Provide the (x, y) coordinate of the cell's center where the given text is located.  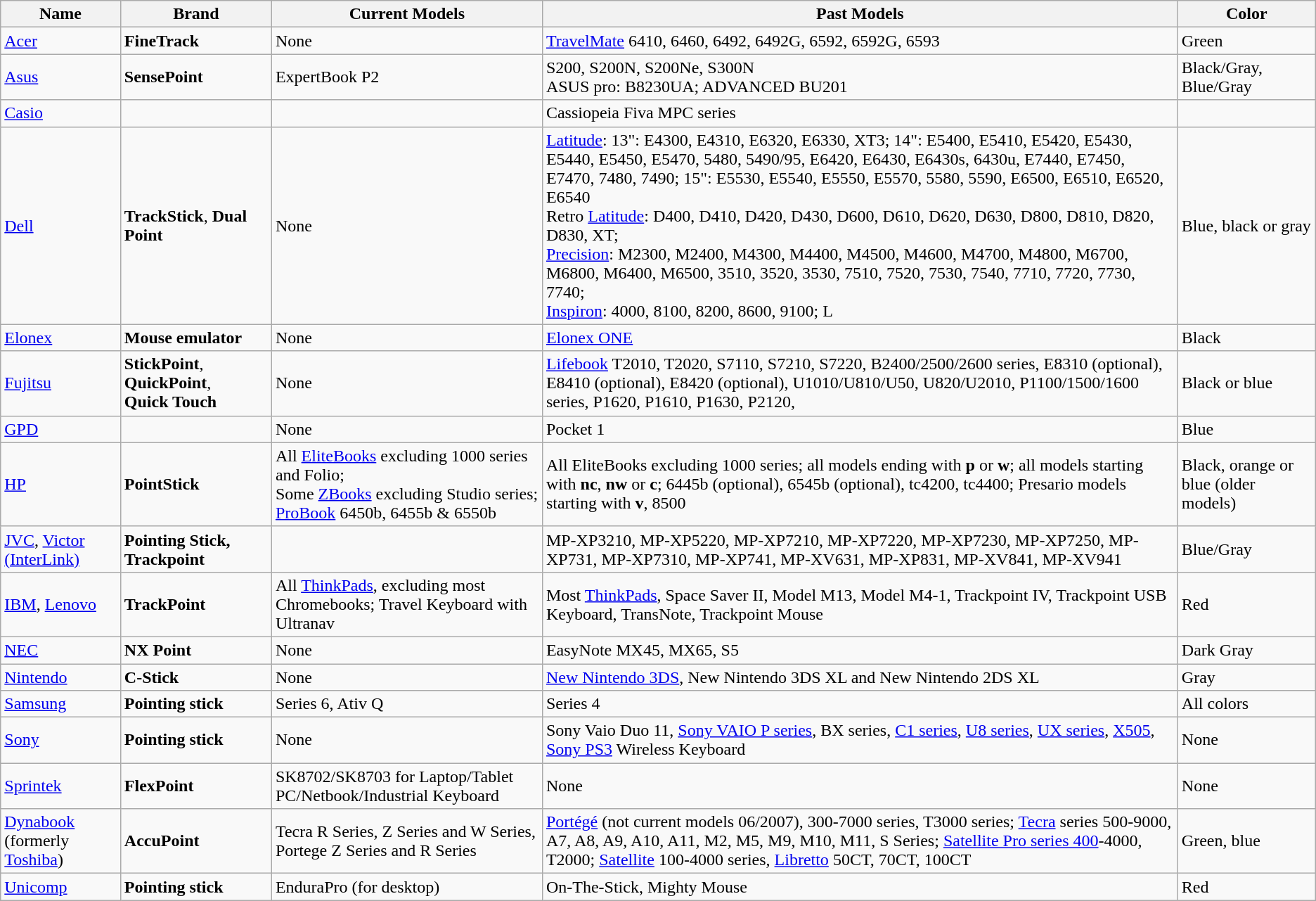
StickPoint, QuickPoint, Quick Touch (195, 383)
All ThinkPads, excluding most Chromebooks; Travel Keyboard with Ultranav (406, 604)
Past Models (860, 14)
All colors (1246, 704)
Pocket 1 (860, 429)
Elonex (60, 338)
Series 4 (860, 704)
ExpertBook P2 (406, 77)
Tecra R Series, Z Series and W Series, Portege Z Series and R Series (406, 841)
Unicomp (60, 887)
Dark Gray (1246, 650)
On-The-Stick, Mighty Mouse (860, 887)
Sony (60, 740)
EasyNote MX45, MX65, S5 (860, 650)
TrackPoint (195, 604)
GPD (60, 429)
Black (1246, 338)
Green, blue (1246, 841)
FineTrack (195, 41)
MP-XP3210, MP-XP5220, MP-XP7210, MP-XP7220, MP-XP7230, MP-XP7250, MP-XP731, MP-XP7310, MP-XP741, MP-XV631, MP-XP831, MP-XV841, MP-XV941 (860, 549)
Black, orange or blue (older models) (1246, 484)
SK8702/SK8703 for Laptop/Tablet PC/Netbook/Industrial Keyboard (406, 786)
AccuPoint (195, 841)
Samsung (60, 704)
TrackStick, Dual Point (195, 225)
Mouse emulator (195, 338)
Color (1246, 14)
TravelMate 6410, 6460, 6492, 6492G, 6592, 6592G, 6593 (860, 41)
Casio (60, 113)
Green (1246, 41)
Pointing Stick, Trackpoint (195, 549)
Most ThinkPads, Space Saver II, Model M13, Model M4-1, Trackpoint IV, Trackpoint USB Keyboard, TransNote, Trackpoint Mouse (860, 604)
C-Stick (195, 677)
HP (60, 484)
Sony Vaio Duo 11, Sony VAIO P series, BX series, C1 series, U8 series, UX series, X505, Sony PS3 Wireless Keyboard (860, 740)
All EliteBooks excluding 1000 series and Folio;Some ZBooks excluding Studio series; ProBook 6450b, 6455b & 6550b (406, 484)
JVC, Victor (InterLink) (60, 549)
SensePoint (195, 77)
Dynabook (formerly Toshiba) (60, 841)
New Nintendo 3DS, New Nintendo 3DS XL and New Nintendo 2DS XL (860, 677)
Series 6, Ativ Q (406, 704)
Nintendo (60, 677)
Blue (1246, 429)
Blue/Gray (1246, 549)
S200, S200N, S200Ne, S300N ASUS pro: B8230UA; ADVANCED BU201 (860, 77)
Acer (60, 41)
EnduraPro (for desktop) (406, 887)
IBM, Lenovo (60, 604)
NX Point (195, 650)
Sprintek (60, 786)
Cassiopeia Fiva MPC series (860, 113)
Current Models (406, 14)
Black/Gray, Blue/Gray (1246, 77)
Brand (195, 14)
NEC (60, 650)
Black or blue (1246, 383)
FlexPoint (195, 786)
Asus (60, 77)
Name (60, 14)
PointStick (195, 484)
Dell (60, 225)
Fujitsu (60, 383)
Blue, black or gray (1246, 225)
Elonex ONE (860, 338)
Gray (1246, 677)
